Return the [X, Y] coordinate for the center point of the cell that contains the specified text.  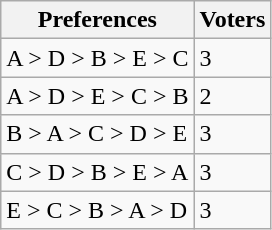
C > D > B > E > A [98, 172]
B > A > C > D > E [98, 134]
Voters [232, 20]
E > C > B > A > D [98, 210]
A > D > E > C > B [98, 96]
Preferences [98, 20]
2 [232, 96]
A > D > B > E > C [98, 58]
